For the text-containing cell, return its midpoint in [X, Y] coordinate format. 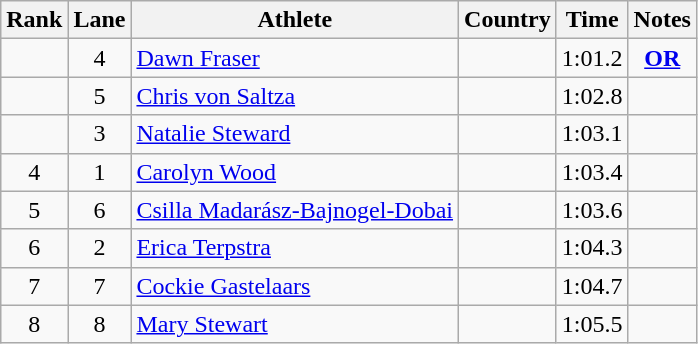
1:04.7 [592, 286]
Natalie Steward [295, 134]
Erica Terpstra [295, 248]
Csilla Madarász-Bajnogel-Dobai [295, 210]
Mary Stewart [295, 324]
OR [662, 58]
1:01.2 [592, 58]
Cockie Gastelaars [295, 286]
Athlete [295, 20]
Chris von Saltza [295, 96]
1:03.1 [592, 134]
1:03.4 [592, 172]
1:02.8 [592, 96]
1 [100, 172]
Rank [34, 20]
1:04.3 [592, 248]
1:03.6 [592, 210]
Time [592, 20]
Carolyn Wood [295, 172]
3 [100, 134]
2 [100, 248]
1:05.5 [592, 324]
Country [508, 20]
Lane [100, 20]
Notes [662, 20]
Dawn Fraser [295, 58]
